Determine the [X, Y] coordinate at the center of the cell enclosing the given text.  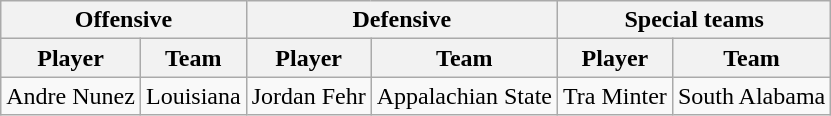
Jordan Fehr [308, 96]
Tra Minter [616, 96]
Appalachian State [464, 96]
Louisiana [193, 96]
Andre Nunez [71, 96]
Special teams [694, 20]
South Alabama [751, 96]
Defensive [402, 20]
Offensive [124, 20]
